Identify which cell holds the provided text, then report its (x, y) central coordinate. 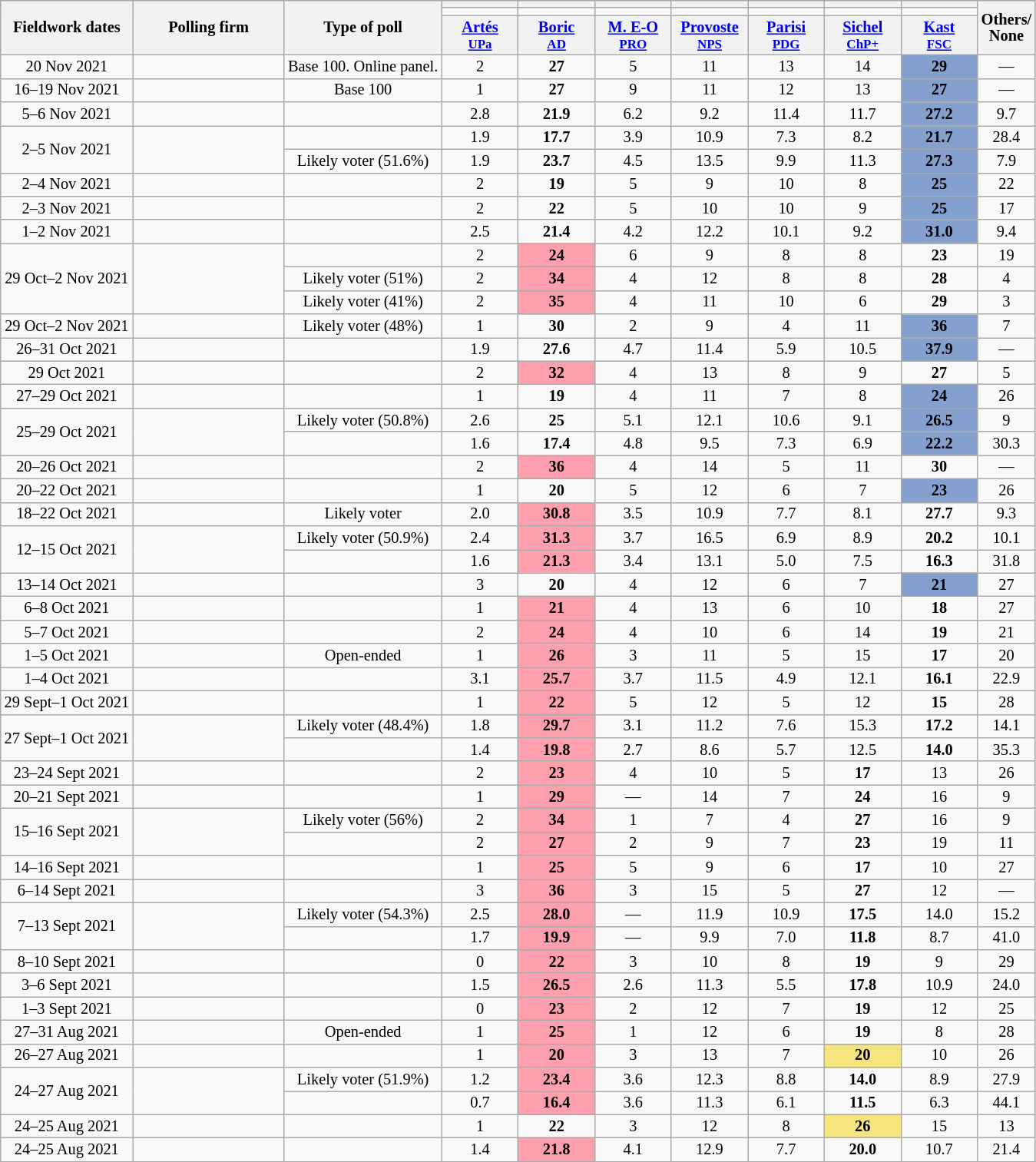
5–7 Oct 2021 (67, 631)
KastFSC (939, 35)
4.7 (633, 349)
20–22 Oct 2021 (67, 490)
9.5 (710, 444)
Likely voter (50.8%) (362, 419)
1–4 Oct 2021 (67, 679)
27–31 Aug 2021 (67, 1032)
1.7 (480, 939)
27–29 Oct 2021 (67, 396)
4.1 (633, 1150)
32 (557, 373)
4.9 (786, 679)
5.9 (786, 349)
1–2 Nov 2021 (67, 232)
1.5 (480, 985)
8.2 (862, 137)
12.3 (710, 1080)
12.5 (862, 750)
2.8 (480, 114)
ProvosteNPS (710, 35)
17.5 (862, 914)
17.4 (557, 444)
27.7 (939, 515)
16.1 (939, 679)
30.3 (1006, 444)
29 Oct 2021 (67, 373)
8.1 (862, 515)
6.3 (939, 1103)
Others/None (1006, 28)
19.9 (557, 939)
9.4 (1006, 232)
7.0 (786, 939)
41.0 (1006, 939)
6–14 Sept 2021 (67, 891)
5–6 Nov 2021 (67, 114)
Likely voter (54.3%) (362, 914)
5.0 (786, 561)
2–4 Nov 2021 (67, 184)
ArtésUPa (480, 35)
Likely voter (48%) (362, 326)
Likely voter (51.9%) (362, 1080)
4.2 (633, 232)
27.6 (557, 349)
14.1 (1006, 727)
ParisiPDG (786, 35)
0.7 (480, 1103)
SichelChP+ (862, 35)
24–27 Aug 2021 (67, 1091)
6.2 (633, 114)
27 Sept–1 Oct 2021 (67, 737)
Polling firm (209, 28)
1.8 (480, 727)
21.3 (557, 561)
16–19 Nov 2021 (67, 91)
8.6 (710, 750)
11.7 (862, 114)
24.0 (1006, 985)
22.2 (939, 444)
5.7 (786, 750)
25.7 (557, 679)
Likely voter (51.6%) (362, 161)
8.7 (939, 939)
25–29 Oct 2021 (67, 432)
6–8 Oct 2021 (67, 608)
11.2 (710, 727)
23.4 (557, 1080)
2.7 (633, 750)
23.7 (557, 161)
1.2 (480, 1080)
9.1 (862, 419)
14–16 Sept 2021 (67, 868)
26–31 Oct 2021 (67, 349)
17.7 (557, 137)
1–5 Oct 2021 (67, 656)
31.8 (1006, 561)
15–16 Sept 2021 (67, 831)
27.3 (939, 161)
22.9 (1006, 679)
18 (939, 608)
21.7 (939, 137)
9.3 (1006, 515)
Type of poll (362, 28)
28.4 (1006, 137)
15.2 (1006, 914)
16.5 (710, 538)
30.8 (557, 515)
20 Nov 2021 (67, 66)
Likely voter (56%) (362, 820)
16.4 (557, 1103)
26–27 Aug 2021 (67, 1055)
3.5 (633, 515)
Likely voter (51%) (362, 278)
3.4 (633, 561)
2–5 Nov 2021 (67, 149)
Likely voter (50.9%) (362, 538)
2–3 Nov 2021 (67, 207)
18–22 Oct 2021 (67, 515)
BoricAD (557, 35)
M. E-OPRO (633, 35)
28.0 (557, 914)
20–21 Sept 2021 (67, 797)
7.6 (786, 727)
17.2 (939, 727)
13.1 (710, 561)
29 Sept–1 Oct 2021 (67, 702)
37.9 (939, 349)
Base 100 (362, 91)
44.1 (1006, 1103)
27.2 (939, 114)
8.8 (786, 1080)
12.9 (710, 1150)
10.6 (786, 419)
35 (557, 303)
11.8 (862, 939)
10.7 (939, 1150)
Base 100. Online panel. (362, 66)
Likely voter (48.4%) (362, 727)
4.5 (633, 161)
27.9 (1006, 1080)
21.8 (557, 1150)
4.8 (633, 444)
12–15 Oct 2021 (67, 548)
35.3 (1006, 750)
Likely voter (362, 515)
Likely voter (41%) (362, 303)
9.7 (1006, 114)
5.5 (786, 985)
19.8 (557, 750)
2.4 (480, 538)
20.2 (939, 538)
23–24 Sept 2021 (67, 773)
29.7 (557, 727)
7–13 Sept 2021 (67, 926)
20–26 Oct 2021 (67, 467)
17.8 (862, 985)
7.9 (1006, 161)
8–10 Sept 2021 (67, 962)
2.0 (480, 515)
6.1 (786, 1103)
21.9 (557, 114)
31.3 (557, 538)
13–14 Oct 2021 (67, 585)
16.3 (939, 561)
31.0 (939, 232)
10.5 (862, 349)
11.9 (710, 914)
1–3 Sept 2021 (67, 1009)
3.9 (633, 137)
5.1 (633, 419)
20.0 (862, 1150)
15.3 (862, 727)
7.5 (862, 561)
Fieldwork dates (67, 28)
3–6 Sept 2021 (67, 985)
12.2 (710, 232)
13.5 (710, 161)
